Return (X, Y) of the center of cell containing provided text 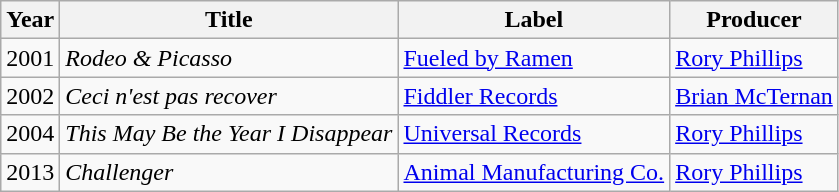
Brian McTernan (754, 96)
Rodeo & Picasso (229, 58)
2002 (30, 96)
Fiddler Records (534, 96)
2001 (30, 58)
Challenger (229, 172)
2004 (30, 134)
Ceci n'est pas recover (229, 96)
Animal Manufacturing Co. (534, 172)
Title (229, 20)
Producer (754, 20)
This May Be the Year I Disappear (229, 134)
Fueled by Ramen (534, 58)
Universal Records (534, 134)
Year (30, 20)
Label (534, 20)
2013 (30, 172)
